Determine the (x, y) coordinate at the center of the cell enclosing the given text.  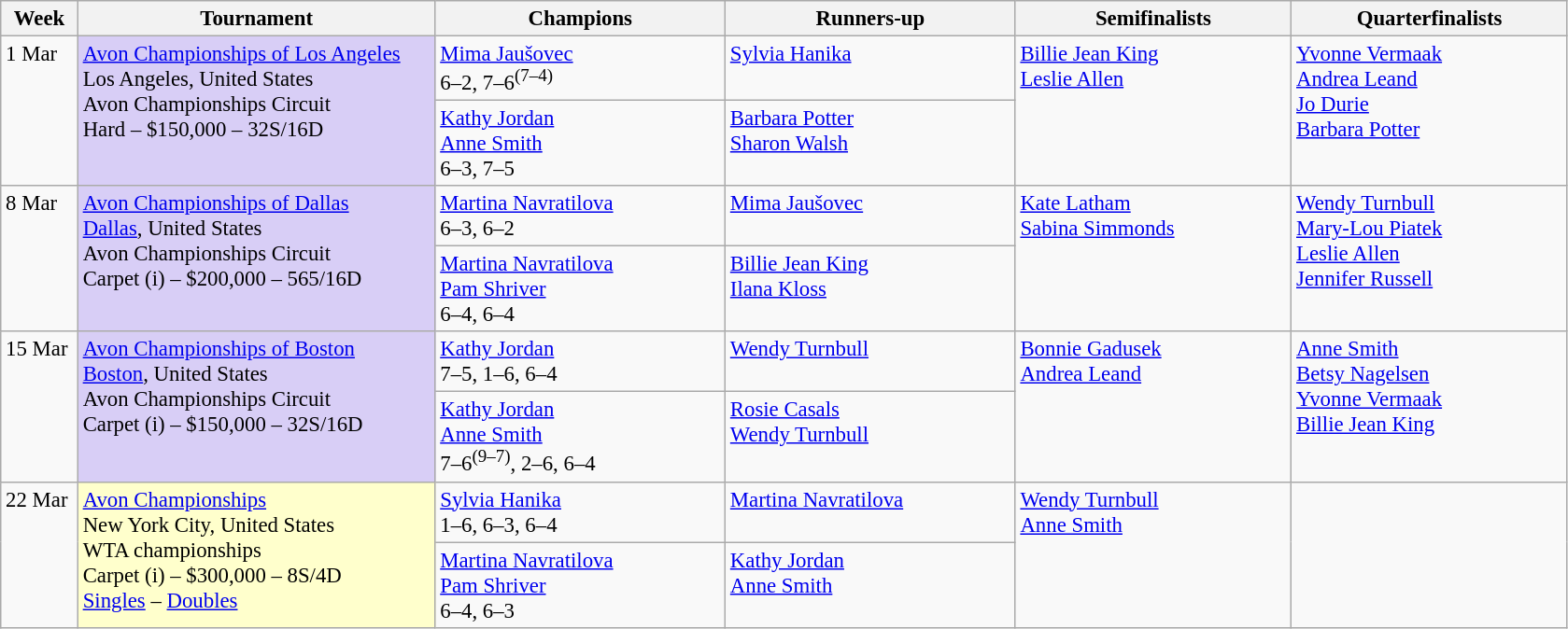
Barbara Potter Sharon Walsh (870, 144)
Martina Navratilova (870, 511)
Billie Jean King Ilana Kloss (870, 289)
Martina Navratilova Pam Shriver 6–4, 6–3 (581, 585)
Martina Navratilova Pam Shriver 6–4, 6–4 (581, 289)
Quarterfinalists (1430, 19)
Avon Championships of Los Angeles Los Angeles, United StatesAvon Championships CircuitHard – $150,000 – 32S/16D (256, 112)
Billie Jean King Leslie Allen (1153, 112)
Martina Navratilova6–3, 6–2 (581, 217)
Rosie Casals Wendy Turnbull (870, 437)
Yvonne Vermaak Andrea Leand Jo Durie Barbara Potter (1430, 112)
Kathy Jordan7–5, 1–6, 6–4 (581, 362)
Avon Championships of Dallas Dallas, United StatesAvon Championships CircuitCarpet (i) – $200,000 – 565/16D (256, 259)
Kathy Jordan Anne Smith (870, 585)
Wendy Turnbull Mary-Lou Piatek Leslie Allen Jennifer Russell (1430, 259)
Wendy Turnbull Anne Smith (1153, 554)
15 Mar (39, 407)
Sylvia Hanika (870, 69)
Semifinalists (1153, 19)
Anne Smith Betsy Nagelsen Yvonne Vermaak Billie Jean King (1430, 407)
Tournament (256, 19)
Kathy Jordan Anne Smith 6–3, 7–5 (581, 144)
Kathy Jordan Anne Smith 7–6(9–7), 2–6, 6–4 (581, 437)
Mima Jaušovec (870, 217)
Avon Championships of Boston Boston, United StatesAvon Championships Circuit Carpet (i) – $150,000 – 32S/16D (256, 407)
Mima Jaušovec6–2, 7–6(7–4) (581, 69)
Avon Championships New York City, United StatesWTA championshipsCarpet (i) – $300,000 – 8S/4D Singles – Doubles (256, 554)
8 Mar (39, 259)
Champions (581, 19)
Runners-up (870, 19)
Kate Latham Sabina Simmonds (1153, 259)
Week (39, 19)
Wendy Turnbull (870, 362)
Bonnie Gadusek Andrea Leand (1153, 407)
Sylvia Hanika1–6, 6–3, 6–4 (581, 511)
1 Mar (39, 112)
22 Mar (39, 554)
